Capture the cell that displays the provided text and extract its (x, y) central coordinate. 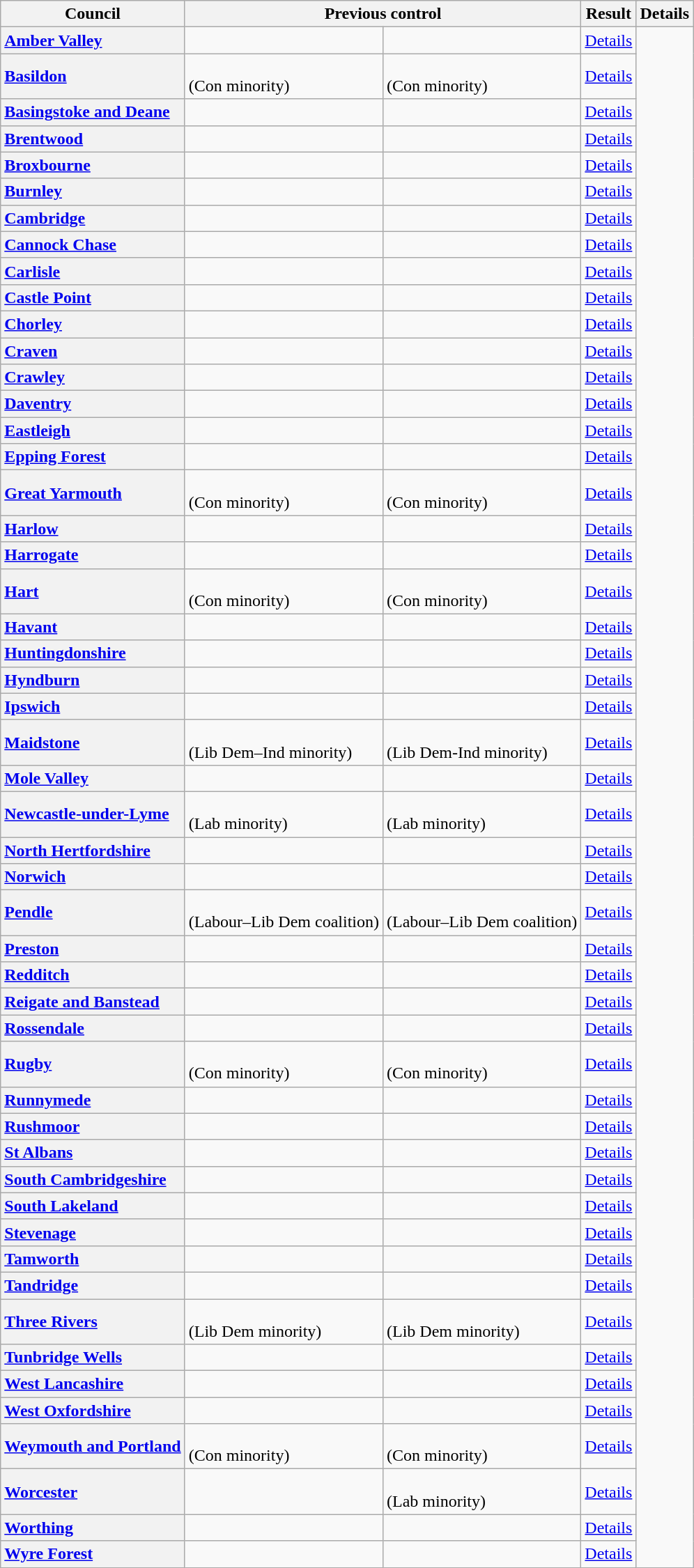
Epping Forest (93, 457)
Rugby (93, 1064)
Basingstoke and Deane (93, 112)
Runnymede (93, 1100)
Basildon (93, 77)
Wyre Forest (93, 1554)
Tamworth (93, 1259)
Cambridge (93, 218)
Previous control (383, 14)
Havant (93, 627)
Chorley (93, 324)
Maidstone (93, 743)
Redditch (93, 975)
South Lakeland (93, 1206)
Reigate and Banstead (93, 1002)
Ipswich (93, 706)
Tandridge (93, 1285)
Amber Valley (93, 40)
Rushmoor (93, 1126)
Pendle (93, 913)
Broxbourne (93, 165)
Cannock Chase (93, 244)
Carlisle (93, 271)
Hart (93, 591)
Harrogate (93, 555)
(Lib Dem-Ind minority) (482, 743)
Crawley (93, 378)
West Lancashire (93, 1384)
Council (93, 14)
North Hertfordshire (93, 851)
Great Yarmouth (93, 493)
Weymouth and Portland (93, 1446)
Brentwood (93, 139)
Harlow (93, 529)
(Lib Dem–Ind minority) (284, 743)
Preston (93, 949)
Eastleigh (93, 430)
Hyndburn (93, 680)
Stevenage (93, 1232)
Worcester (93, 1492)
Worthing (93, 1528)
West Oxfordshire (93, 1411)
Three Rivers (93, 1321)
Huntingdonshire (93, 653)
Burnley (93, 192)
Newcastle-under-Lyme (93, 814)
Castle Point (93, 297)
Result (609, 14)
Daventry (93, 404)
Rossendale (93, 1028)
St Albans (93, 1153)
Mole Valley (93, 778)
Tunbridge Wells (93, 1358)
Craven (93, 350)
Norwich (93, 877)
South Cambridgeshire (93, 1179)
